Return (x, y) of the center of cell containing provided text 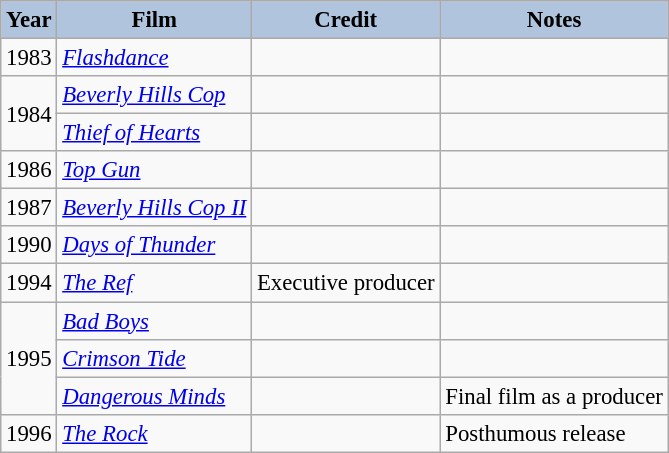
Dangerous Minds (154, 396)
1984 (29, 114)
Days of Thunder (154, 245)
The Ref (154, 283)
Beverly Hills Cop (154, 95)
Thief of Hearts (154, 133)
Bad Boys (154, 321)
1987 (29, 208)
Top Gun (154, 170)
Crimson Tide (154, 358)
1995 (29, 358)
1996 (29, 433)
Posthumous release (554, 433)
Final film as a producer (554, 396)
The Rock (154, 433)
Film (154, 20)
1983 (29, 58)
1986 (29, 170)
Flashdance (154, 58)
Credit (346, 20)
1990 (29, 245)
Beverly Hills Cop II (154, 208)
1994 (29, 283)
Notes (554, 20)
Year (29, 20)
Executive producer (346, 283)
